Return the (x, y) coordinate for the center point of the cell that contains the specified text.  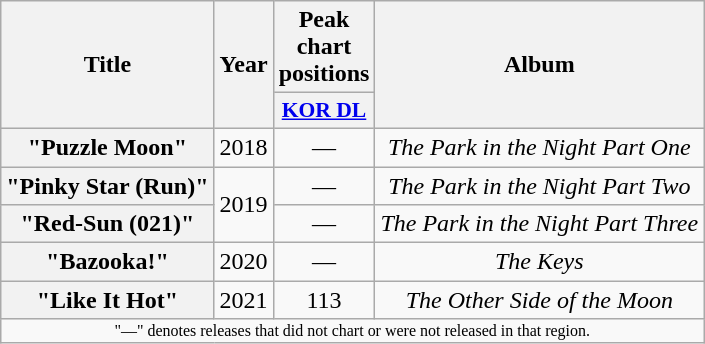
"Like It Hot" (108, 300)
"Red-Sun (021)" (108, 224)
The Park in the Night Part Two (540, 185)
113 (324, 300)
2019 (244, 204)
The Keys (540, 262)
"—" denotes releases that did not chart or were not released in that region. (352, 331)
2018 (244, 147)
Title (108, 65)
"Puzzle Moon" (108, 147)
2020 (244, 262)
The Park in the Night Part One (540, 147)
KOR DL (324, 111)
The Other Side of the Moon (540, 300)
Album (540, 65)
Year (244, 65)
"Pinky Star (Run)" (108, 185)
The Park in the Night Part Three (540, 224)
2021 (244, 300)
Peak chart positions (324, 47)
"Bazooka!" (108, 262)
